Scan for the cell matching the given text and deliver its [X, Y] coordinate at center. 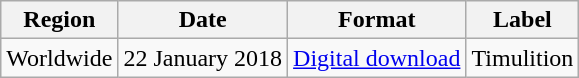
Worldwide [60, 58]
Region [60, 20]
Digital download [377, 58]
Timulition [522, 58]
22 January 2018 [203, 58]
Label [522, 20]
Format [377, 20]
Date [203, 20]
